Pinpoint the cell where the given text exists, returning its [x, y] midpoint coordinate. 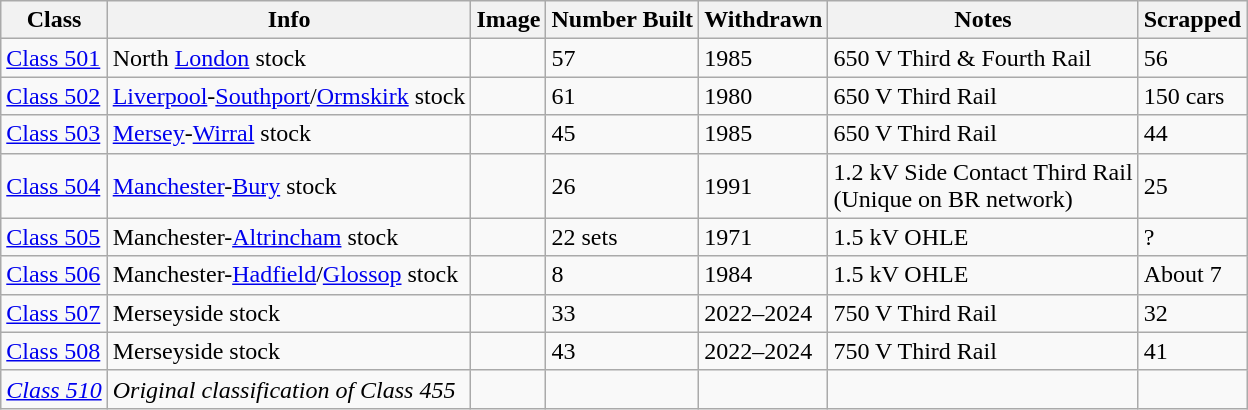
Liverpool-Southport/Ormskirk stock [289, 96]
Info [289, 20]
Notes [983, 20]
Class 508 [54, 351]
1980 [764, 96]
150 cars [1192, 96]
Class 503 [54, 134]
41 [1192, 351]
56 [1192, 58]
Withdrawn [764, 20]
43 [622, 351]
? [1192, 237]
650 V Third & Fourth Rail [983, 58]
Manchester-Altrincham stock [289, 237]
Manchester-Bury stock [289, 186]
45 [622, 134]
44 [1192, 134]
Class 505 [54, 237]
8 [622, 275]
57 [622, 58]
Class 502 [54, 96]
Class 510 [54, 389]
33 [622, 313]
Manchester-Hadfield/Glossop stock [289, 275]
Number Built [622, 20]
Class 504 [54, 186]
1991 [764, 186]
Class 507 [54, 313]
1971 [764, 237]
32 [1192, 313]
About 7 [1192, 275]
Class 501 [54, 58]
22 sets [622, 237]
Image [508, 20]
61 [622, 96]
26 [622, 186]
1984 [764, 275]
Mersey-Wirral stock [289, 134]
1.2 kV Side Contact Third Rail (Unique on BR network) [983, 186]
Class [54, 20]
North London stock [289, 58]
Scrapped [1192, 20]
25 [1192, 186]
Class 506 [54, 275]
Original classification of Class 455 [289, 389]
